Determine the (X, Y) coordinate at the center of the cell enclosing the given text.  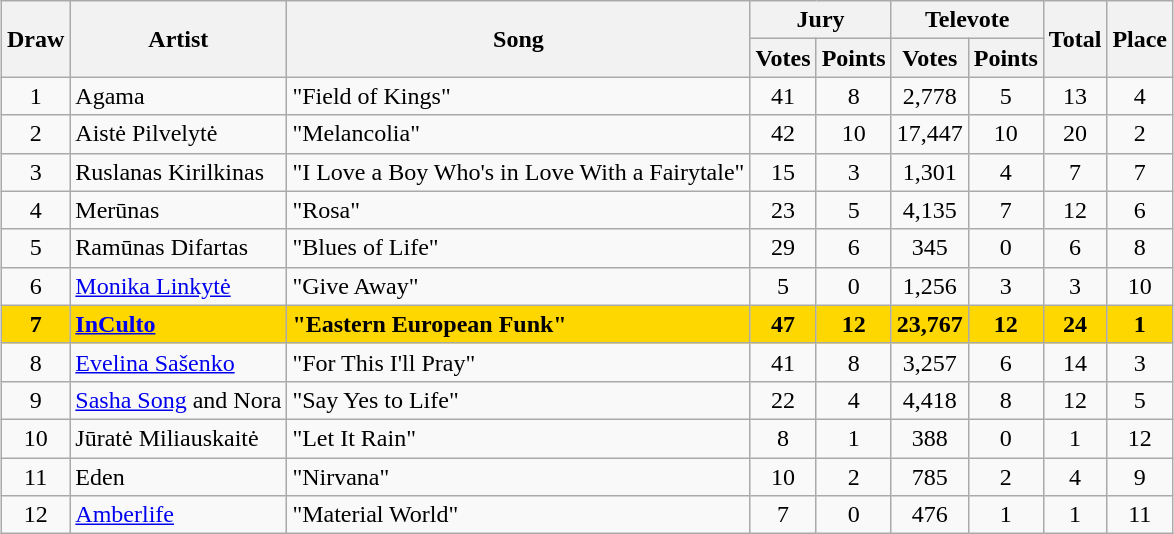
22 (783, 400)
Artist (178, 39)
Amberlife (178, 515)
24 (1075, 324)
Monika Linkytė (178, 286)
Jury (820, 20)
InCulto (178, 324)
4,418 (930, 400)
"For This I'll Pray" (518, 362)
Evelina Sašenko (178, 362)
"Blues of Life" (518, 248)
785 (930, 477)
20 (1075, 134)
Draw (35, 39)
Sasha Song and Nora (178, 400)
"Eastern European Funk" (518, 324)
3,257 (930, 362)
476 (930, 515)
Jūratė Miliauskaitė (178, 438)
Merūnas (178, 210)
"Material World" (518, 515)
15 (783, 172)
1,301 (930, 172)
4,135 (930, 210)
345 (930, 248)
2,778 (930, 96)
"Rosa" (518, 210)
Total (1075, 39)
13 (1075, 96)
"Let It Rain" (518, 438)
388 (930, 438)
Aistė Pilvelytė (178, 134)
Ramūnas Difartas (178, 248)
"Field of Kings" (518, 96)
"Say Yes to Life" (518, 400)
29 (783, 248)
1,256 (930, 286)
Eden (178, 477)
Place (1140, 39)
Song (518, 39)
17,447 (930, 134)
47 (783, 324)
14 (1075, 362)
Televote (967, 20)
23 (783, 210)
"Give Away" (518, 286)
"I Love a Boy Who's in Love With a Fairytale" (518, 172)
"Nirvana" (518, 477)
42 (783, 134)
"Melancolia" (518, 134)
Ruslanas Kirilkinas (178, 172)
23,767 (930, 324)
Agama (178, 96)
